Find where the given text appears and provide that cell's center as [X, Y] coordinate. 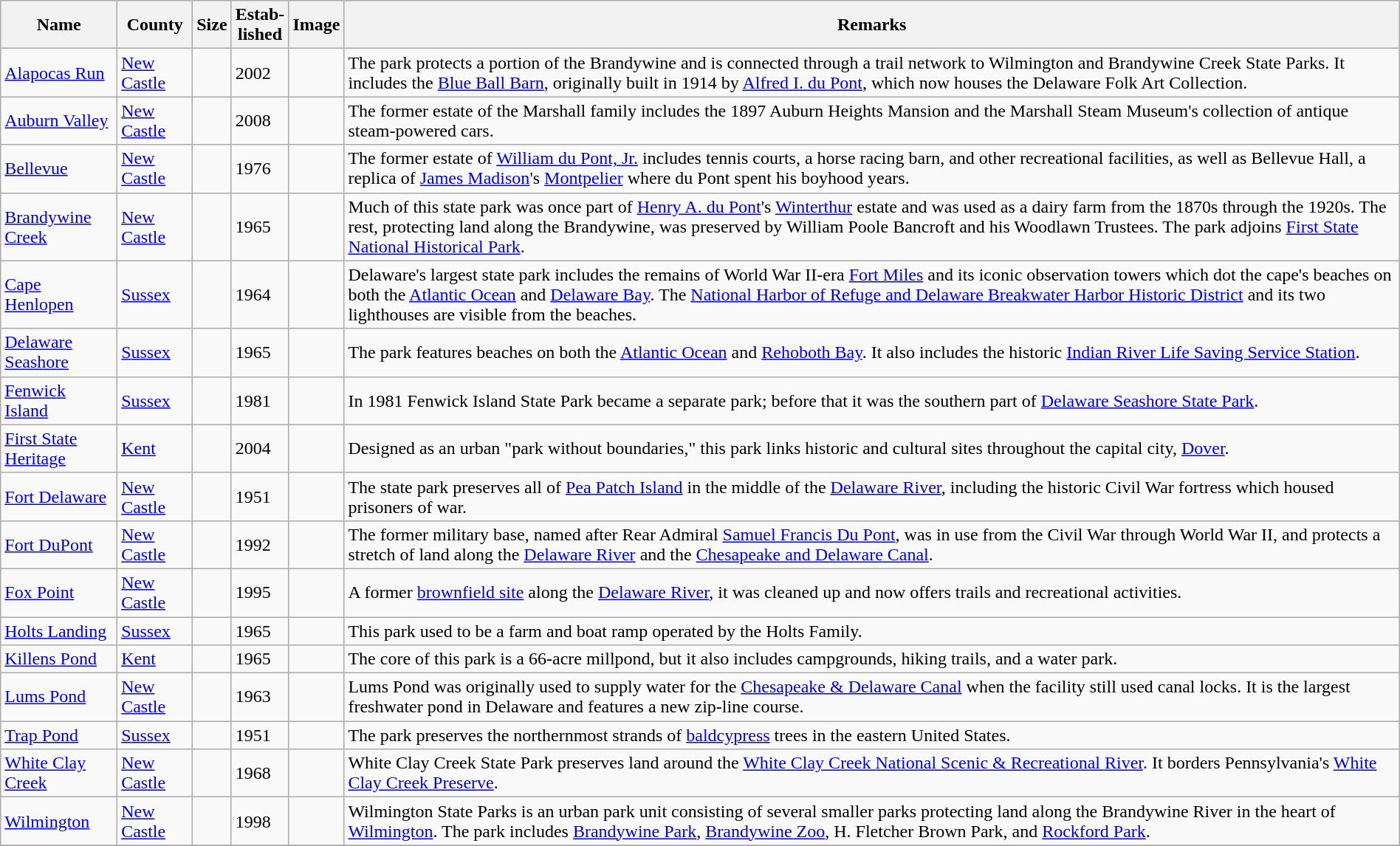
1995 [260, 592]
First State Heritage [59, 449]
1968 [260, 774]
A former brownfield site along the Delaware River, it was cleaned up and now offers trails and recreational activities. [871, 592]
Fox Point [59, 592]
Bellevue [59, 168]
1992 [260, 545]
Image [316, 25]
2008 [260, 121]
Cape Henlopen [59, 295]
In 1981 Fenwick Island State Park became a separate park; before that it was the southern part of Delaware Seashore State Park. [871, 400]
Trap Pond [59, 735]
Fenwick Island [59, 400]
1964 [260, 295]
1998 [260, 821]
White Clay Creek [59, 774]
Auburn Valley [59, 121]
1981 [260, 400]
The park features beaches on both the Atlantic Ocean and Rehoboth Bay. It also includes the historic Indian River Life Saving Service Station. [871, 353]
Delaware Seashore [59, 353]
1963 [260, 697]
Estab-lished [260, 25]
Brandywine Creek [59, 227]
Killens Pond [59, 659]
2002 [260, 72]
Fort DuPont [59, 545]
Remarks [871, 25]
Designed as an urban "park without boundaries," this park links historic and cultural sites throughout the capital city, Dover. [871, 449]
The park preserves the northernmost strands of baldcypress trees in the eastern United States. [871, 735]
Holts Landing [59, 631]
Name [59, 25]
County [155, 25]
Size [212, 25]
Wilmington [59, 821]
2004 [260, 449]
Fort Delaware [59, 496]
Lums Pond [59, 697]
Alapocas Run [59, 72]
This park used to be a farm and boat ramp operated by the Holts Family. [871, 631]
1976 [260, 168]
The core of this park is a 66-acre millpond, but it also includes campgrounds, hiking trails, and a water park. [871, 659]
